Identify which cell holds the provided text, then report its [X, Y] central coordinate. 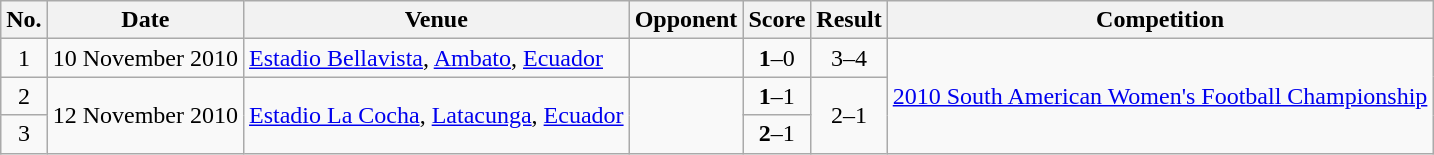
Estadio La Cocha, Latacunga, Ecuador [437, 115]
1–0 [777, 58]
3–4 [849, 58]
Date [145, 20]
2010 South American Women's Football Championship [1160, 96]
Result [849, 20]
3 [24, 134]
No. [24, 20]
10 November 2010 [145, 58]
Venue [437, 20]
Competition [1160, 20]
1–1 [777, 96]
Estadio Bellavista, Ambato, Ecuador [437, 58]
2 [24, 96]
Opponent [686, 20]
Score [777, 20]
1 [24, 58]
12 November 2010 [145, 115]
